Search for the cell housing the specified text and yield its [x, y] center coordinate. 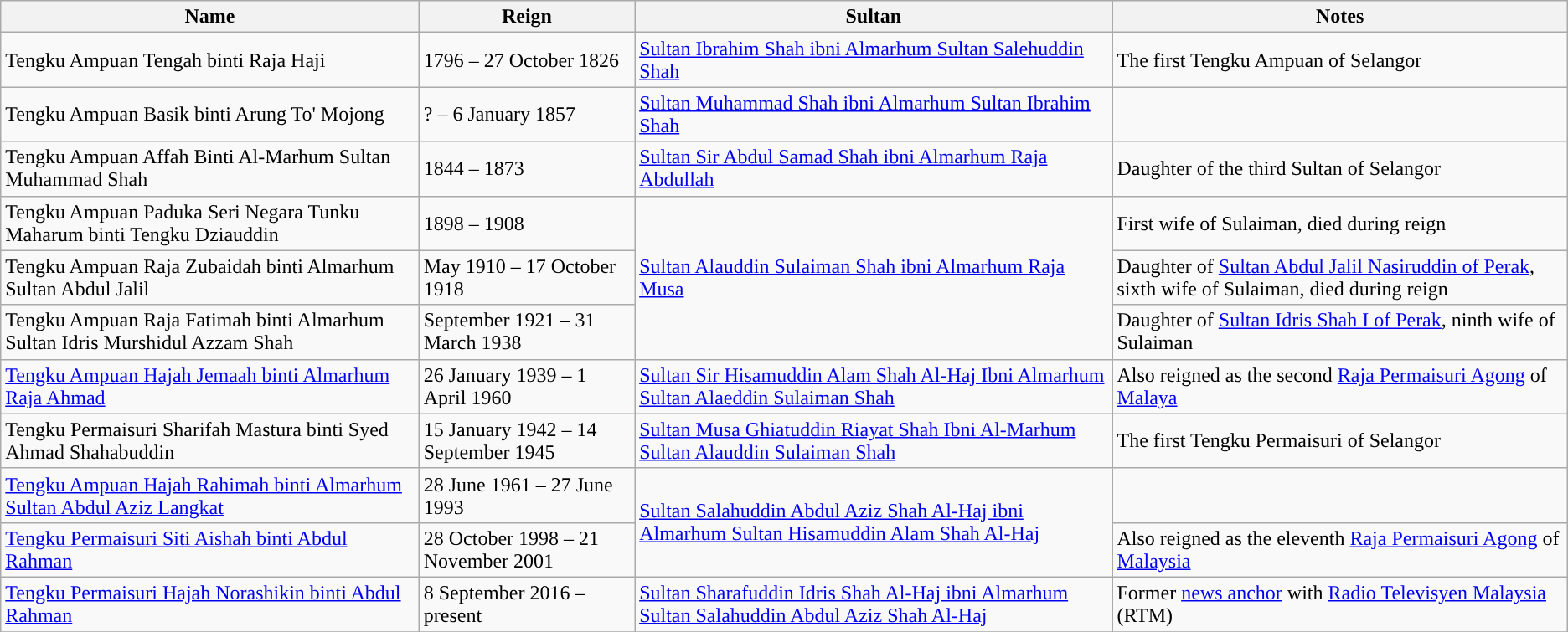
Sultan Sir Abdul Samad Shah ibni Almarhum Raja Abdullah [874, 169]
Name [209, 17]
1796 – 27 October 1826 [526, 60]
Sultan Musa Ghiatuddin Riayat Shah Ibni Al-Marhum Sultan Alauddin Sulaiman Shah [874, 440]
Also reigned as the second Raja Permaisuri Agong of Malaya [1340, 387]
Tengku Permaisuri Sharifah Mastura binti Syed Ahmad Shahabuddin [209, 440]
28 June 1961 – 27 June 1993 [526, 496]
Tengku Ampuan Raja Zubaidah binti Almarhum Sultan Abdul Jalil [209, 278]
First wife of Sulaiman, died during reign [1340, 223]
? – 6 January 1857 [526, 114]
Sultan Sir Hisamuddin Alam Shah Al-Haj Ibni Almarhum Sultan Alaeddin Sulaiman Shah [874, 387]
The first Tengku Ampuan of Selangor [1340, 60]
Notes [1340, 17]
26 January 1939 – 1 April 1960 [526, 387]
May 1910 – 17 October 1918 [526, 278]
Tengku Permaisuri Hajah Norashikin binti Abdul Rahman [209, 604]
The first Tengku Permaisuri of Selangor [1340, 440]
8 September 2016 – present [526, 604]
Tengku Permaisuri Siti Aishah binti Abdul Rahman [209, 549]
Former news anchor with Radio Televisyen Malaysia (RTM) [1340, 604]
Sultan Muhammad Shah ibni Almarhum Sultan Ibrahim Shah [874, 114]
September 1921 – 31 March 1938 [526, 331]
Tengku Ampuan Hajah Jemaah binti Almarhum Raja Ahmad [209, 387]
28 October 1998 – 21 November 2001 [526, 549]
Reign [526, 17]
15 January 1942 – 14 September 1945 [526, 440]
Sultan [874, 17]
1844 – 1873 [526, 169]
Sultan Sharafuddin Idris Shah Al-Haj ibni Almarhum Sultan Salahuddin Abdul Aziz Shah Al-Haj [874, 604]
1898 – 1908 [526, 223]
Sultan Ibrahim Shah ibni Almarhum Sultan Salehuddin Shah [874, 60]
Tengku Ampuan Raja Fatimah binti Almarhum Sultan Idris Murshidul Azzam Shah [209, 331]
Tengku Ampuan Affah Binti Al-Marhum Sultan Muhammad Shah [209, 169]
Tengku Ampuan Paduka Seri Negara Tunku Maharum binti Tengku Dziauddin [209, 223]
Also reigned as the eleventh Raja Permaisuri Agong of Malaysia [1340, 549]
Tengku Ampuan Tengah binti Raja Haji [209, 60]
Sultan Alauddin Sulaiman Shah ibni Almarhum Raja Musa [874, 278]
Tengku Ampuan Basik binti Arung To' Mojong [209, 114]
Daughter of Sultan Abdul Jalil Nasiruddin of Perak, sixth wife of Sulaiman, died during reign [1340, 278]
Tengku Ampuan Hajah Rahimah binti Almarhum Sultan Abdul Aziz Langkat [209, 496]
Sultan Salahuddin Abdul Aziz Shah Al-Haj ibni Almarhum Sultan Hisamuddin Alam Shah Al-Haj [874, 522]
Daughter of the third Sultan of Selangor [1340, 169]
Daughter of Sultan Idris Shah I of Perak, ninth wife of Sulaiman [1340, 331]
